Scan for the cell matching the given text and deliver its [X, Y] coordinate at center. 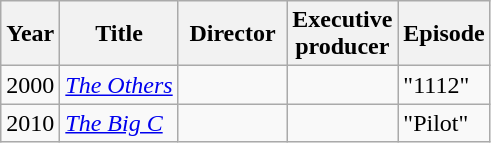
"Pilot" [444, 123]
Title [119, 34]
Year [30, 34]
2010 [30, 123]
The Others [119, 85]
Executiveproducer [342, 34]
The Big C [119, 123]
"1112" [444, 85]
Director [232, 34]
2000 [30, 85]
Episode [444, 34]
